Scan for the cell matching the given text and deliver its (x, y) coordinate at center. 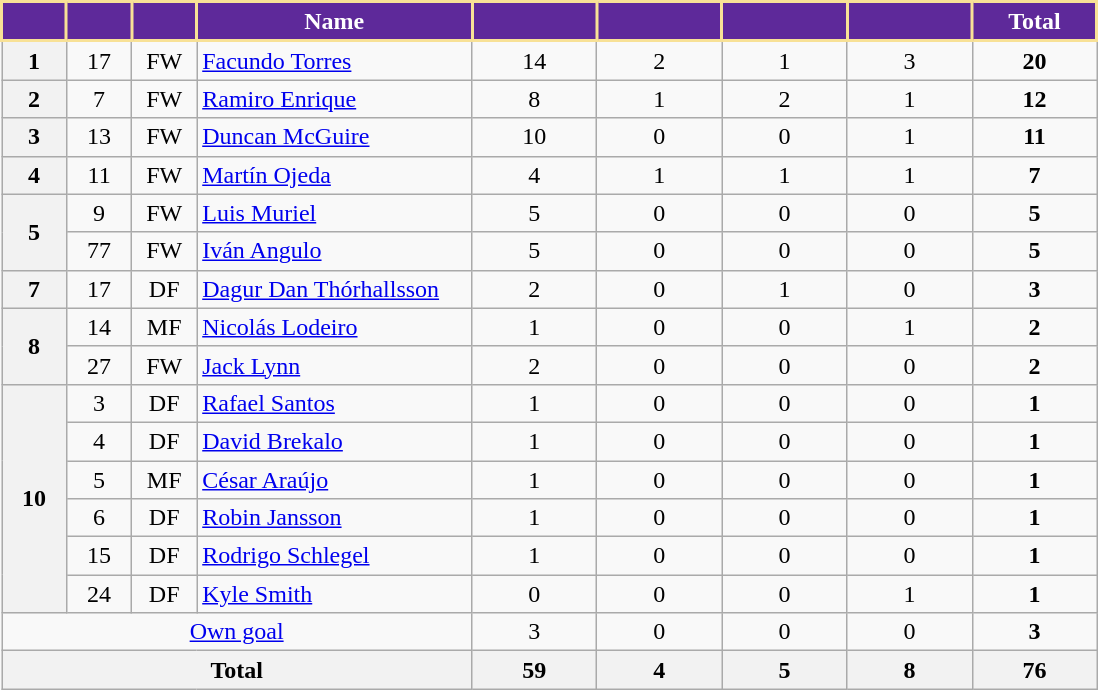
Name (334, 22)
Luis Muriel (334, 213)
13 (100, 137)
David Brekalo (334, 441)
59 (534, 670)
Iván Angulo (334, 251)
6 (100, 518)
Rodrigo Schlegel (334, 556)
Nicolás Lodeiro (334, 327)
15 (100, 556)
Own goal (237, 632)
Rafael Santos (334, 403)
77 (100, 251)
Dagur Dan Thórhallsson (334, 289)
20 (1034, 60)
Martín Ojeda (334, 175)
César Araújo (334, 479)
9 (100, 213)
Facundo Torres (334, 60)
Robin Jansson (334, 518)
Ramiro Enrique (334, 99)
Duncan McGuire (334, 137)
24 (100, 594)
27 (100, 365)
Jack Lynn (334, 365)
76 (1034, 670)
12 (1034, 99)
Kyle Smith (334, 594)
